Detect which cell encompasses the target text, then output its (x, y) center coordinate. 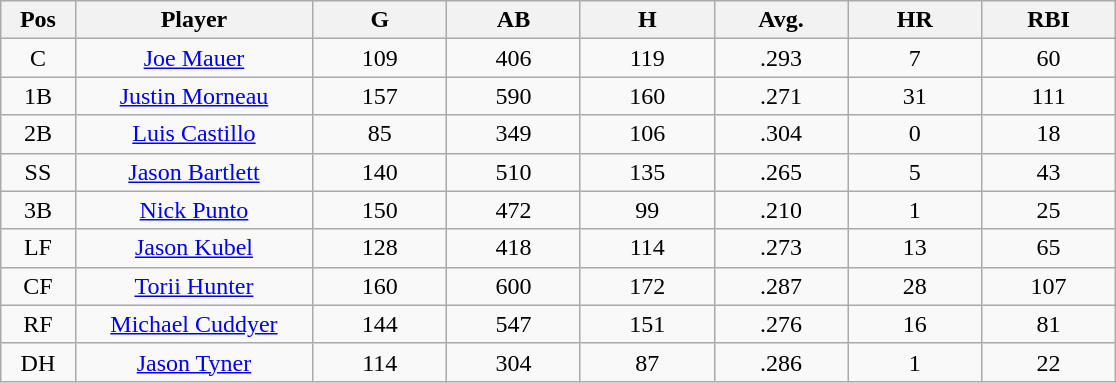
140 (380, 172)
547 (514, 324)
406 (514, 58)
25 (1049, 210)
135 (647, 172)
Jason Bartlett (194, 172)
304 (514, 362)
Joe Mauer (194, 58)
CF (38, 286)
600 (514, 286)
.271 (781, 96)
99 (647, 210)
85 (380, 134)
22 (1049, 362)
.276 (781, 324)
C (38, 58)
1B (38, 96)
349 (514, 134)
Nick Punto (194, 210)
Michael Cuddyer (194, 324)
109 (380, 58)
16 (915, 324)
G (380, 20)
SS (38, 172)
DH (38, 362)
AB (514, 20)
LF (38, 248)
87 (647, 362)
144 (380, 324)
H (647, 20)
43 (1049, 172)
31 (915, 96)
65 (1049, 248)
Jason Kubel (194, 248)
Pos (38, 20)
107 (1049, 286)
Player (194, 20)
157 (380, 96)
.210 (781, 210)
13 (915, 248)
18 (1049, 134)
.304 (781, 134)
128 (380, 248)
172 (647, 286)
RBI (1049, 20)
590 (514, 96)
0 (915, 134)
Torii Hunter (194, 286)
.293 (781, 58)
RF (38, 324)
81 (1049, 324)
.286 (781, 362)
7 (915, 58)
106 (647, 134)
Jason Tyner (194, 362)
28 (915, 286)
Luis Castillo (194, 134)
Justin Morneau (194, 96)
151 (647, 324)
Avg. (781, 20)
3B (38, 210)
2B (38, 134)
HR (915, 20)
.265 (781, 172)
119 (647, 58)
5 (915, 172)
150 (380, 210)
.287 (781, 286)
472 (514, 210)
60 (1049, 58)
.273 (781, 248)
111 (1049, 96)
510 (514, 172)
418 (514, 248)
